Extract the (x, y) coordinate from the center of the cell holding the provided text.  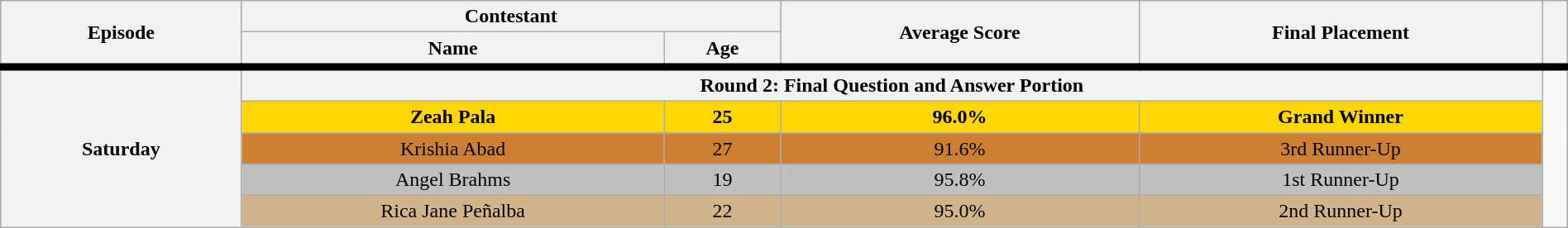
Krishia Abad (453, 148)
19 (723, 180)
Age (723, 50)
Name (453, 50)
22 (723, 211)
Average Score (960, 34)
Zeah Pala (453, 116)
Angel Brahms (453, 180)
Round 2: Final Question and Answer Portion (892, 84)
Episode (121, 34)
Contestant (511, 17)
27 (723, 148)
Saturday (121, 147)
Grand Winner (1340, 116)
Final Placement (1340, 34)
91.6% (960, 148)
25 (723, 116)
95.0% (960, 211)
96.0% (960, 116)
1st Runner-Up (1340, 180)
Rica Jane Peñalba (453, 211)
2nd Runner-Up (1340, 211)
95.8% (960, 180)
3rd Runner-Up (1340, 148)
